Find where the given text appears and provide that cell's center as [x, y] coordinate. 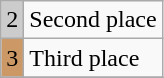
3 [12, 58]
2 [12, 20]
Third place [93, 58]
Second place [93, 20]
